Locate the cell with the specified text and output its [X, Y] center coordinate. 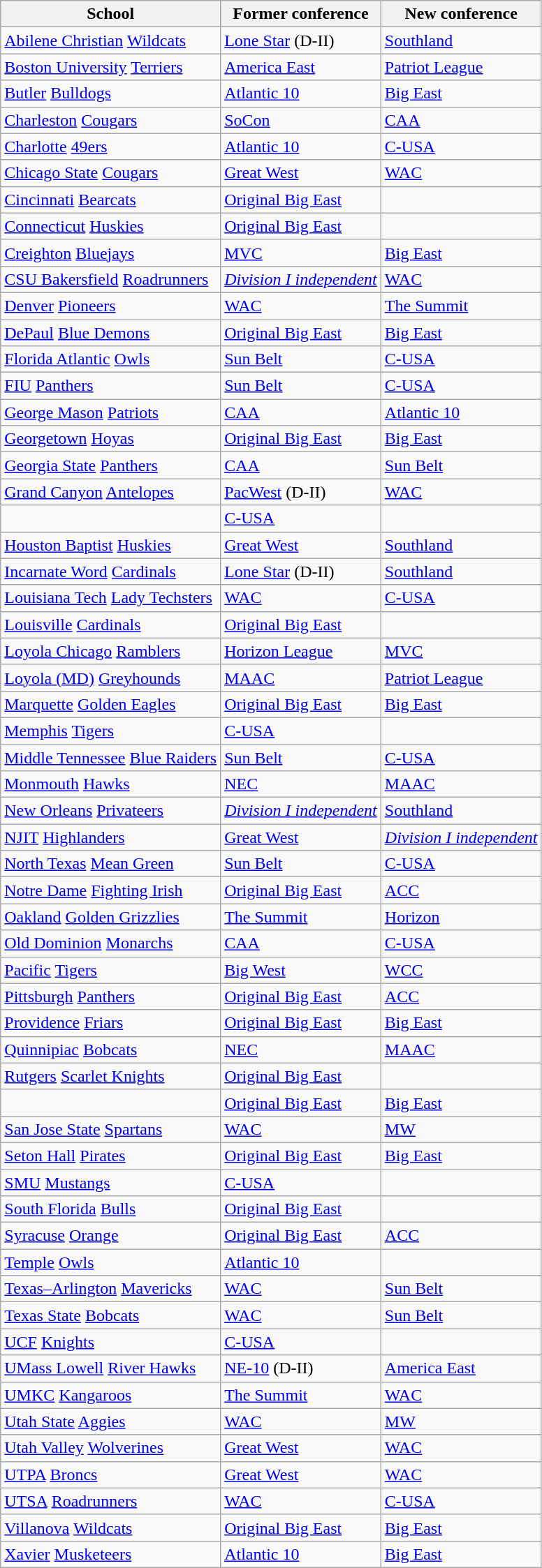
Denver Pioneers [110, 306]
Louisville Cardinals [110, 625]
South Florida Bulls [110, 1209]
School [110, 14]
Notre Dame Fighting Irish [110, 890]
Providence Friars [110, 1023]
Horizon League [301, 651]
Texas State Bobcats [110, 1315]
Butler Bulldogs [110, 94]
Marquette Golden Eagles [110, 704]
Cincinnati Bearcats [110, 200]
George Mason Patriots [110, 412]
Syracuse Orange [110, 1236]
Rutgers Scarlet Knights [110, 1076]
Louisiana Tech Lady Techsters [110, 598]
UCF Knights [110, 1342]
Utah State Aggies [110, 1421]
Charlotte 49ers [110, 147]
Texas–Arlington Mavericks [110, 1289]
Quinnipiac Bobcats [110, 1050]
Pittsburgh Panthers [110, 996]
New conference [461, 14]
NE-10 (D-II) [301, 1368]
North Texas Mean Green [110, 864]
UMKC Kangaroos [110, 1395]
Loyola (MD) Greyhounds [110, 678]
Grand Canyon Antelopes [110, 492]
Charleston Cougars [110, 120]
Utah Valley Wolverines [110, 1448]
SMU Mustangs [110, 1183]
FIU Panthers [110, 386]
Boston University Terriers [110, 67]
Former conference [301, 14]
Incarnate Word Cardinals [110, 572]
PacWest (D-II) [301, 492]
Oakland Golden Grizzlies [110, 917]
Seton Hall Pirates [110, 1156]
Horizon [461, 917]
Abilene Christian Wildcats [110, 40]
Loyola Chicago Ramblers [110, 651]
WCC [461, 970]
NJIT Highlanders [110, 837]
Georgia State Panthers [110, 465]
UTPA Broncs [110, 1474]
Georgetown Hoyas [110, 439]
Connecticut Huskies [110, 226]
Chicago State Cougars [110, 173]
New Orleans Privateers [110, 811]
Xavier Musketeers [110, 1554]
Monmouth Hawks [110, 784]
Temple Owls [110, 1262]
UTSA Roadrunners [110, 1501]
UMass Lowell River Hawks [110, 1368]
Memphis Tigers [110, 731]
Pacific Tigers [110, 970]
Middle Tennessee Blue Raiders [110, 757]
Villanova Wildcats [110, 1528]
San Jose State Spartans [110, 1129]
DePaul Blue Demons [110, 333]
Houston Baptist Huskies [110, 545]
CSU Bakersfield Roadrunners [110, 279]
SoCon [301, 120]
Florida Atlantic Owls [110, 359]
Creighton Bluejays [110, 253]
Big West [301, 970]
Old Dominion Monarchs [110, 943]
